Locate the cell with the specified text and output its [X, Y] center coordinate. 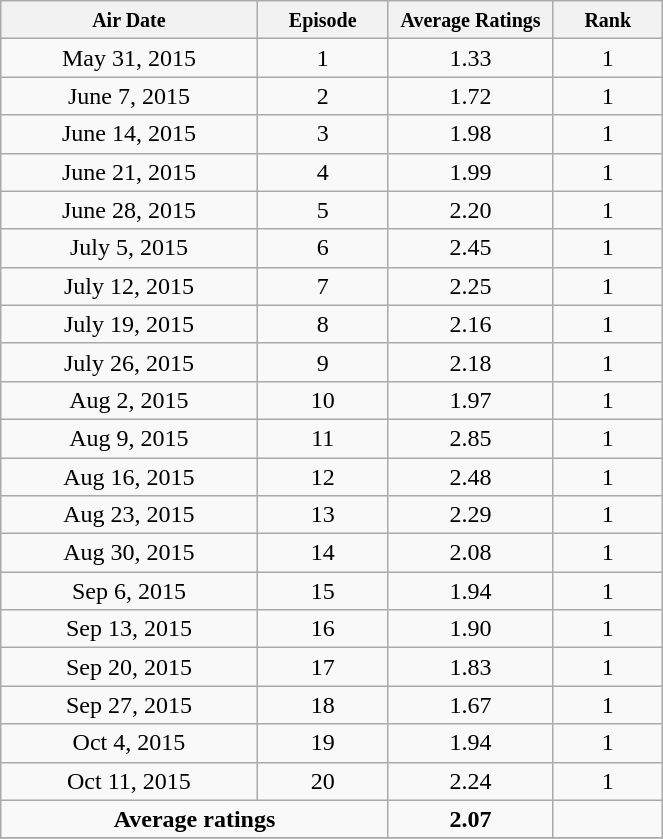
18 [322, 705]
July 26, 2015 [129, 362]
6 [322, 248]
2.18 [470, 362]
Aug 9, 2015 [129, 438]
10 [322, 400]
June 21, 2015 [129, 172]
2.29 [470, 515]
June 28, 2015 [129, 210]
2.45 [470, 248]
13 [322, 515]
Sep 13, 2015 [129, 629]
1.67 [470, 705]
1.90 [470, 629]
Sep 6, 2015 [129, 591]
5 [322, 210]
2 [322, 96]
12 [322, 477]
1.98 [470, 134]
Oct 4, 2015 [129, 743]
Aug 16, 2015 [129, 477]
2.85 [470, 438]
July 19, 2015 [129, 324]
2.16 [470, 324]
May 31, 2015 [129, 58]
3 [322, 134]
1.83 [470, 667]
20 [322, 781]
2.25 [470, 286]
2.08 [470, 553]
19 [322, 743]
Aug 2, 2015 [129, 400]
1.99 [470, 172]
Sep 27, 2015 [129, 705]
Rank [608, 20]
2.48 [470, 477]
17 [322, 667]
Sep 20, 2015 [129, 667]
June 7, 2015 [129, 96]
1.97 [470, 400]
2.07 [470, 819]
Average Ratings [470, 20]
15 [322, 591]
July 12, 2015 [129, 286]
11 [322, 438]
Oct 11, 2015 [129, 781]
Aug 30, 2015 [129, 553]
1.72 [470, 96]
June 14, 2015 [129, 134]
4 [322, 172]
7 [322, 286]
Episode [322, 20]
July 5, 2015 [129, 248]
2.20 [470, 210]
1.33 [470, 58]
14 [322, 553]
16 [322, 629]
Average ratings [195, 819]
Air Date [129, 20]
2.24 [470, 781]
8 [322, 324]
Aug 23, 2015 [129, 515]
9 [322, 362]
